For the text-containing cell, return its midpoint in [X, Y] coordinate format. 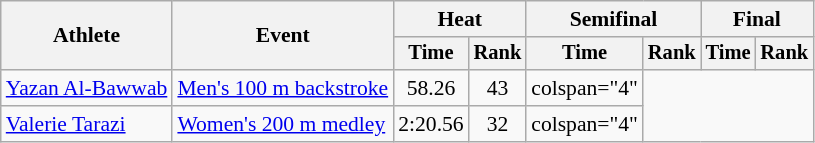
Yazan Al-Bawwab [87, 88]
Heat [460, 19]
Valerie Tarazi [87, 124]
Women's 200 m medley [282, 124]
Event [282, 36]
32 [498, 124]
Final [757, 19]
Semifinal [613, 19]
43 [498, 88]
Athlete [87, 36]
Men's 100 m backstroke [282, 88]
58.26 [430, 88]
2:20.56 [430, 124]
